Detect which cell encompasses the target text, then output its (X, Y) center coordinate. 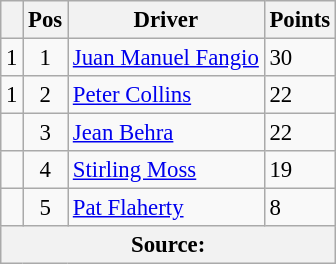
Peter Collins (166, 95)
2 (46, 95)
8 (300, 208)
Source: (168, 245)
4 (46, 170)
Pos (46, 20)
Jean Behra (166, 133)
Pat Flaherty (166, 208)
Juan Manuel Fangio (166, 58)
30 (300, 58)
3 (46, 133)
5 (46, 208)
Driver (166, 20)
19 (300, 170)
Stirling Moss (166, 170)
Points (300, 20)
